Identify which cell holds the provided text, then report its (X, Y) central coordinate. 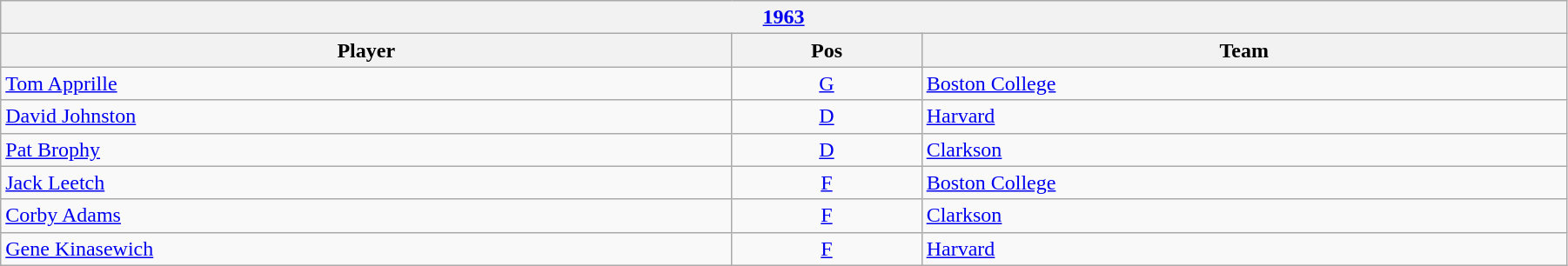
Tom Apprille (366, 83)
Player (366, 50)
Team (1244, 50)
Pat Brophy (366, 150)
Jack Leetch (366, 183)
Corby Adams (366, 216)
1963 (784, 17)
David Johnston (366, 116)
G (827, 83)
Pos (827, 50)
Gene Kinasewich (366, 249)
